Pinpoint the cell where the given text exists, returning its [x, y] midpoint coordinate. 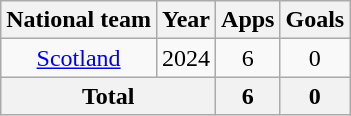
2024 [186, 58]
Goals [315, 20]
Scotland [79, 58]
Apps [248, 20]
Total [108, 96]
National team [79, 20]
Year [186, 20]
